Return (x, y) of the center of cell containing provided text 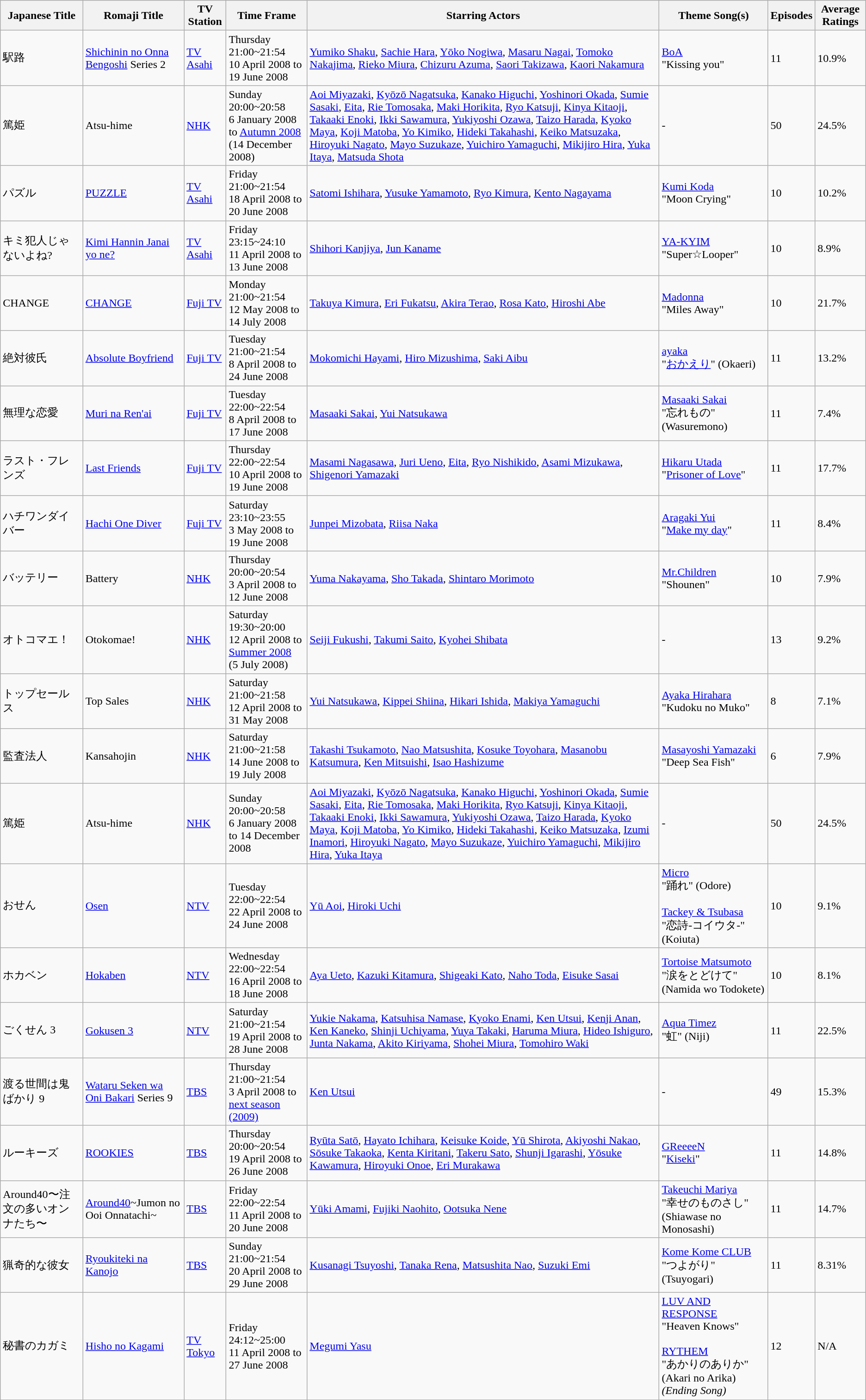
おせん (42, 906)
Friday 24:12~25:00 11 April 2008 to 27 June 2008 (266, 1346)
8 (792, 701)
PUZZLE (133, 193)
Yumiko Shaku, Sachie Hara, Yōko Nogiwa, Masaru Nagai, Tomoko Nakajima, Rieko Miura, Chizuru Azuma, Saori Takizawa, Kaori Nakamura (483, 58)
10.2% (840, 193)
Kome Kome CLUB"つよがり" (Tsuyogari) (713, 1265)
Satomi Ishihara, Yusuke Yamamoto, Ryo Kimura, Kento Nagayama (483, 193)
Sunday 20:00~20:58 6 January 2008 to 14 December 2008 (266, 824)
10.9% (840, 58)
Junpei Mizobata, Riisa Naka (483, 523)
渡る世間は鬼ばかり 9 (42, 1092)
Thursday 21:00~21:54 3 April 2008 to next season (2009) (266, 1092)
Time Frame (266, 16)
Top Sales (133, 701)
Megumi Yasu (483, 1346)
Saturday 19:30~20:00 12 April 2008 to Summer 2008(5 July 2008) (266, 639)
Monday 21:00~21:54 12 May 2008 to 14 July 2008 (266, 303)
LUV AND RESPONSE"Heaven Knows"RYTHEM"あかりのありか" (Akari no Arika) (Ending Song) (713, 1346)
Sunday 20:00~20:58 6 January 2008 to Autumn 2008(14 December 2008) (266, 126)
Aragaki Yui"Make my day" (713, 523)
オトコマエ！ (42, 639)
Ryoukiteki na Kanojo (133, 1265)
8.9% (840, 248)
Yuma Nakayama, Sho Takada, Shintaro Morimoto (483, 578)
監査法人 (42, 756)
8.1% (840, 976)
Kusanagi Tsuyoshi, Tanaka Rena, Matsushita Nao, Suzuki Emi (483, 1265)
Romaji Title (133, 16)
9.1% (840, 906)
21.7% (840, 303)
Friday 21:00~21:54 18 April 2008 to 20 June 2008 (266, 193)
Saturday 21:00~21:58 12 April 2008 to 31 May 2008 (266, 701)
Masami Nagasawa, Juri Ueno, Eita, Ryo Nishikido, Asami Mizukawa, Shigenori Yamazaki (483, 468)
14.8% (840, 1153)
Tortoise Matsumoto"涙をとどけて" (Namida wo Todokete) (713, 976)
Saturday 23:10~23:55 3 May 2008 to 19 June 2008 (266, 523)
Thursday 21:00~21:54 10 April 2008 to 19 June 2008 (266, 58)
Masaaki Sakai, Yui Natsukawa (483, 413)
Aqua Timez"虹" (Niji) (713, 1030)
Shihori Kanjiya, Jun Kaname (483, 248)
Kansahojin (133, 756)
Sunday 21:00~21:54 20 April 2008 to 29 June 2008 (266, 1265)
Osen (133, 906)
Hisho no Kagami (133, 1346)
Tuesday 22:00~22:54 22 April 2008 to 24 June 2008 (266, 906)
Takuya Kimura, Eri Fukatsu, Akira Terao, Rosa Kato, Hiroshi Abe (483, 303)
Yū Aoi, Hiroki Uchi (483, 906)
ROOKIES (133, 1153)
Battery (133, 578)
22.5% (840, 1030)
猟奇的な彼女 (42, 1265)
ホカベン (42, 976)
Yūki Amami, Fujiki Naohito, Ootsuka Nene (483, 1209)
Yui Natsukawa, Kippei Shiina, Hikari Ishida, Makiya Yamaguchi (483, 701)
Micro"踊れ" (Odore)Tackey & Tsubasa"恋詩-コイウタ-" (Koiuta) (713, 906)
Ken Utsui (483, 1092)
9.2% (840, 639)
Episodes (792, 16)
ルーキーズ (42, 1153)
Theme Song(s) (713, 16)
TV Tokyo (205, 1346)
Kimi Hannin Janai yo ne? (133, 248)
Thursday 20:00~20:54 19 April 2008 to 26 June 2008 (266, 1153)
12 (792, 1346)
ハチワンダイバー (42, 523)
Masaaki Sakai"忘れもの" (Wasuremono) (713, 413)
Aya Ueto, Kazuki Kitamura, Shigeaki Kato, Naho Toda, Eisuke Sasai (483, 976)
Average Ratings (840, 16)
Wataru Seken wa Oni Bakari Series 9 (133, 1092)
Mr.Children"Shounen" (713, 578)
無理な恋愛 (42, 413)
15.3% (840, 1092)
トップセールス (42, 701)
Thursday 20:00~20:54 3 April 2008 to 12 June 2008 (266, 578)
Muri na Ren'ai (133, 413)
秘書のカガミ (42, 1346)
Gokusen 3 (133, 1030)
Takeuchi Mariya"幸せのものさし" (Shiawase no Monosashi) (713, 1209)
14.7% (840, 1209)
8.4% (840, 523)
Hikaru Utada"Prisoner of Love" (713, 468)
パズル (42, 193)
ayaka"おかえり" (Okaeri) (713, 358)
17.7% (840, 468)
Tuesday 22:00~22:54 8 April 2008 to 17 June 2008 (266, 413)
Around40〜注文の多いオンナたち〜 (42, 1209)
Seiji Fukushi, Takumi Saito, Kyohei Shibata (483, 639)
TV Station (205, 16)
Hachi One Diver (133, 523)
N/A (840, 1346)
Mokomichi Hayami, Hiro Mizushima, Saki Aibu (483, 358)
Friday 22:00~22:54 11 April 2008 to 20 June 2008 (266, 1209)
駅路 (42, 58)
BoA"Kissing you" (713, 58)
7.1% (840, 701)
Kumi Koda"Moon Crying" (713, 193)
Saturday 21:00~21:54 19 April 2008 to 28 June 2008 (266, 1030)
YA-KYIM"Super☆Looper" (713, 248)
ラスト・フレンズ (42, 468)
Shichinin no Onna Bengoshi Series 2 (133, 58)
Friday 23:15~24:10 11 April 2008 to 13 June 2008 (266, 248)
13.2% (840, 358)
Hokaben (133, 976)
6 (792, 756)
7.4% (840, 413)
Japanese Title (42, 16)
Wednesday 22:00~22:54 16 April 2008 to 18 June 2008 (266, 976)
49 (792, 1092)
絶対彼氏 (42, 358)
Takashi Tsukamoto, Nao Matsushita, Kosuke Toyohara, Masanobu Katsumura, Ken Mitsuishi, Isao Hashizume (483, 756)
13 (792, 639)
8.31% (840, 1265)
Saturday 21:00~21:58 14 June 2008 to 19 July 2008 (266, 756)
Thursday 22:00~22:54 10 April 2008 to 19 June 2008 (266, 468)
ごくせん 3 (42, 1030)
Last Friends (133, 468)
Masayoshi Yamazaki"Deep Sea Fish" (713, 756)
Ayaka Hirahara"Kudoku no Muko" (713, 701)
Starring Actors (483, 16)
Absolute Boyfriend (133, 358)
バッテリー (42, 578)
Around40~Jumon no Ooi Onnatachi~ (133, 1209)
GReeeeN"Kiseki" (713, 1153)
Madonna"Miles Away" (713, 303)
Otokomae! (133, 639)
キミ犯人じゃないよね? (42, 248)
Tuesday 21:00~21:54 8 April 2008 to 24 June 2008 (266, 358)
